Determine the [x, y] coordinate at the center of the cell enclosing the given text.  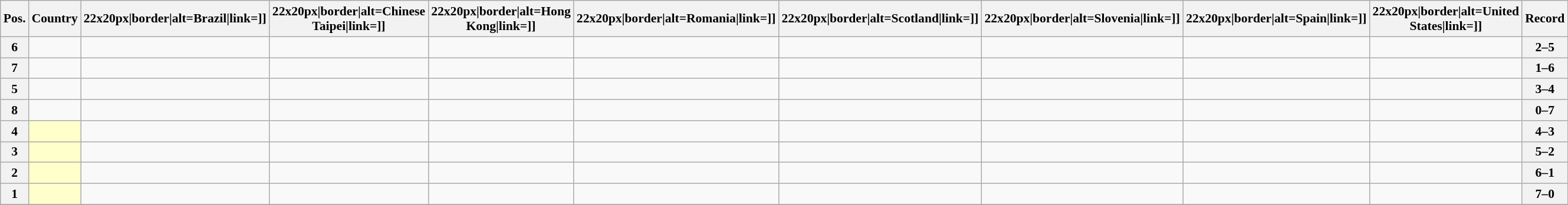
6 [15, 47]
0–7 [1545, 110]
Pos. [15, 19]
5 [15, 90]
8 [15, 110]
3 [15, 152]
2 [15, 173]
7 [15, 68]
4–3 [1545, 131]
22x20px|border|alt=Chinese Taipei|link=]] [349, 19]
6–1 [1545, 173]
3–4 [1545, 90]
Country [55, 19]
4 [15, 131]
22x20px|border|alt=Slovenia|link=]] [1082, 19]
22x20px|border|alt=Brazil|link=]] [175, 19]
1 [15, 194]
22x20px|border|alt=Spain|link=]] [1276, 19]
1–6 [1545, 68]
22x20px|border|alt=United States|link=]] [1446, 19]
Record [1545, 19]
22x20px|border|alt=Hong Kong|link=]] [501, 19]
22x20px|border|alt=Scotland|link=]] [880, 19]
22x20px|border|alt=Romania|link=]] [676, 19]
2–5 [1545, 47]
7–0 [1545, 194]
5–2 [1545, 152]
